Detect which cell encompasses the target text, then output its (X, Y) center coordinate. 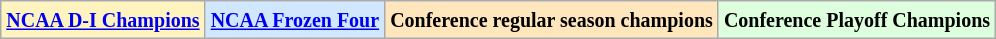
Conference regular season champions (552, 20)
Conference Playoff Champions (856, 20)
NCAA D-I Champions (103, 20)
NCAA Frozen Four (295, 20)
